Determine the [x, y] coordinate at the center of the cell enclosing the given text.  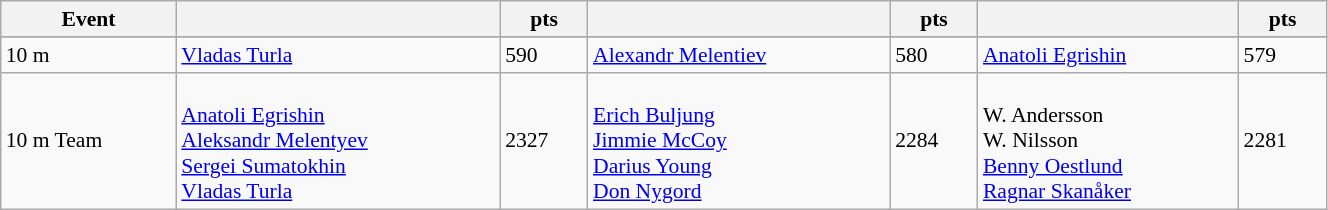
Vladas Turla [338, 55]
Anatoli Egrishin [1108, 55]
10 m [89, 55]
2281 [1283, 141]
Erich BuljungJimmie McCoyDarius YoungDon Nygord [739, 141]
Anatoli EgrishinAleksandr MelentyevSergei SumatokhinVladas Turla [338, 141]
Event [89, 19]
579 [1283, 55]
2284 [934, 141]
W. AnderssonW. NilssonBenny OestlundRagnar Skanåker [1108, 141]
2327 [544, 141]
580 [934, 55]
10 m Team [89, 141]
590 [544, 55]
Alexandr Melentiev [739, 55]
